Extract the (x, y) coordinate from the center of the cell holding the provided text.  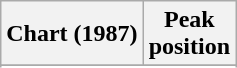
Peakposition (189, 34)
Chart (1987) (72, 34)
